Determine the (x, y) coordinate at the center of the cell enclosing the given text.  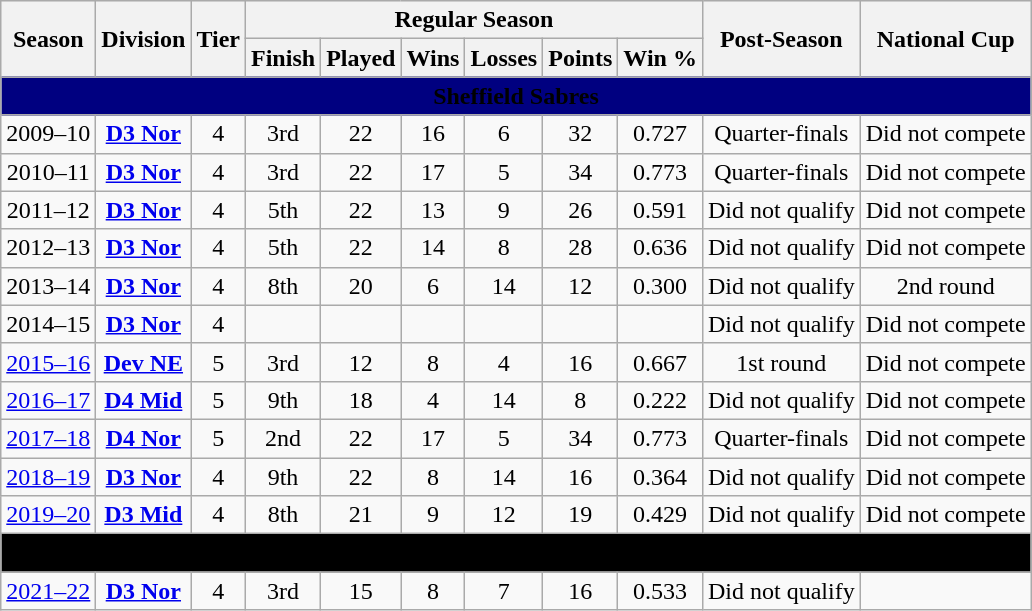
2nd (284, 438)
1st round (781, 362)
0.300 (660, 286)
26 (580, 210)
Points (580, 58)
Played (361, 58)
15 (361, 591)
28 (580, 248)
Dev NE (144, 362)
18 (361, 400)
0.429 (660, 515)
2014–15 (48, 324)
2021–22 (48, 591)
National Cup (946, 39)
2016–17 (48, 400)
Finish (284, 58)
2009–10 (48, 134)
Division (144, 39)
Season (48, 39)
0.222 (660, 400)
2013–14 (48, 286)
Sheffield Elite (516, 553)
D4 Mid (144, 400)
0.667 (660, 362)
19 (580, 515)
2017–18 (48, 438)
32 (580, 134)
D4 Nor (144, 438)
0.636 (660, 248)
Tier (218, 39)
0.591 (660, 210)
7 (504, 591)
21 (361, 515)
Losses (504, 58)
Regular Season (474, 20)
13 (433, 210)
2012–13 (48, 248)
Wins (433, 58)
Win % (660, 58)
Sheffield Sabres (516, 96)
20 (361, 286)
2019–20 (48, 515)
2nd round (946, 286)
0.364 (660, 477)
0.533 (660, 591)
0.727 (660, 134)
2010–11 (48, 172)
2011–12 (48, 210)
2018–19 (48, 477)
D3 Mid (144, 515)
Post-Season (781, 39)
2015–16 (48, 362)
